Find where the given text appears and provide that cell's center as (X, Y) coordinate. 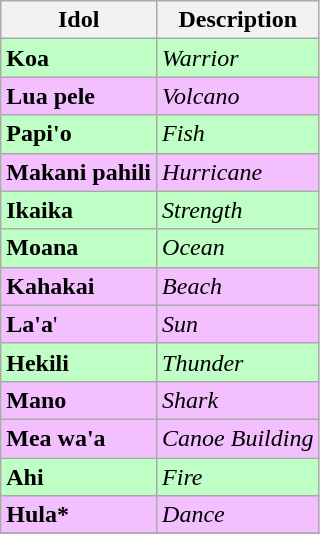
Fire (238, 477)
Fish (238, 134)
Beach (238, 286)
Thunder (238, 362)
Mano (79, 400)
Kahakai (79, 286)
Volcano (238, 96)
Makani pahili (79, 172)
Sun (238, 324)
Lua pele (79, 96)
Dance (238, 515)
Ikaika (79, 210)
Warrior (238, 58)
Canoe Building (238, 438)
La'a' (79, 324)
Hurricane (238, 172)
Shark (238, 400)
Idol (79, 20)
Ocean (238, 248)
Ahi (79, 477)
Hekili (79, 362)
Strength (238, 210)
Hula* (79, 515)
Moana (79, 248)
Papi'o (79, 134)
Description (238, 20)
Koa (79, 58)
Mea wa'a (79, 438)
